Determine the [X, Y] coordinate at the center of the cell enclosing the given text.  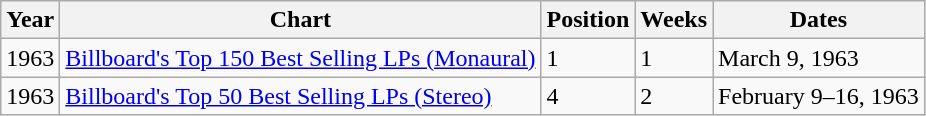
Billboard's Top 50 Best Selling LPs (Stereo) [300, 96]
March 9, 1963 [819, 58]
Dates [819, 20]
Weeks [674, 20]
Billboard's Top 150 Best Selling LPs (Monaural) [300, 58]
Year [30, 20]
2 [674, 96]
Chart [300, 20]
4 [588, 96]
February 9–16, 1963 [819, 96]
Position [588, 20]
